Locate the cell with the specified text and output its (X, Y) center coordinate. 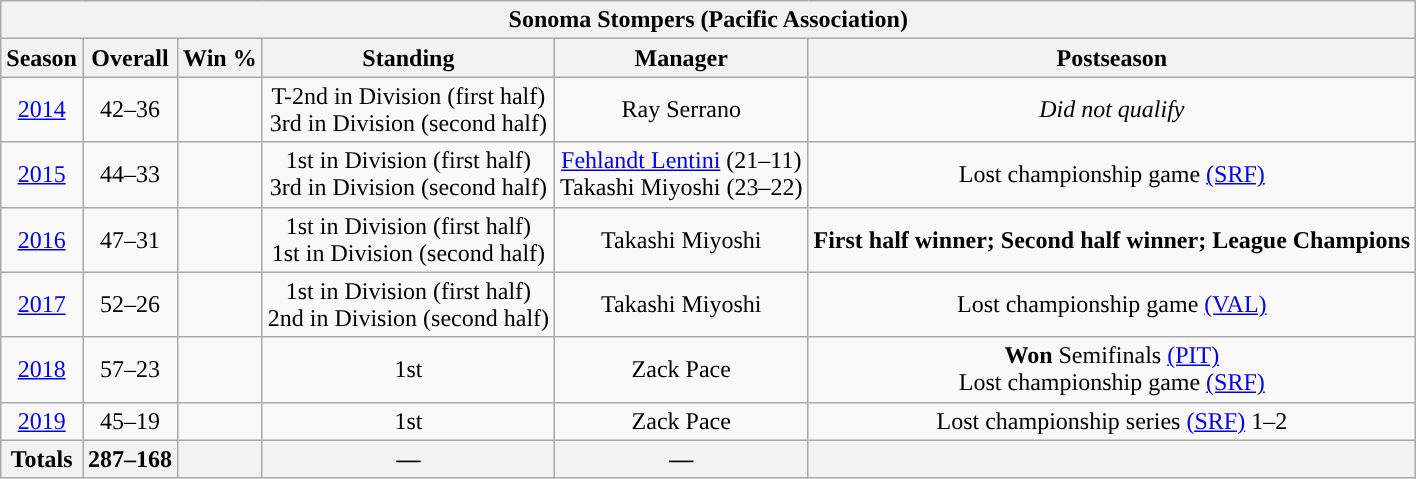
2019 (42, 421)
287–168 (130, 459)
2017 (42, 304)
57–23 (130, 370)
Lost championship series (SRF) 1–2 (1112, 421)
Ray Serrano (682, 110)
1st in Division (first half)1st in Division (second half) (408, 240)
2016 (42, 240)
Win % (220, 58)
2018 (42, 370)
First half winner; Second half winner; League Champions (1112, 240)
T-2nd in Division (first half)3rd in Division (second half) (408, 110)
52–26 (130, 304)
Season (42, 58)
Totals (42, 459)
Postseason (1112, 58)
44–33 (130, 174)
47–31 (130, 240)
Lost championship game (SRF) (1112, 174)
Lost championship game (VAL) (1112, 304)
45–19 (130, 421)
2015 (42, 174)
42–36 (130, 110)
Won Semifinals (PIT) Lost championship game (SRF) (1112, 370)
1st in Division (first half)2nd in Division (second half) (408, 304)
Standing (408, 58)
Fehlandt Lentini (21–11) Takashi Miyoshi (23–22) (682, 174)
Overall (130, 58)
Manager (682, 58)
1st in Division (first half)3rd in Division (second half) (408, 174)
2014 (42, 110)
Sonoma Stompers (Pacific Association) (708, 20)
Did not qualify (1112, 110)
